From the cell containing the given text, extract its center point as (x, y) coordinate. 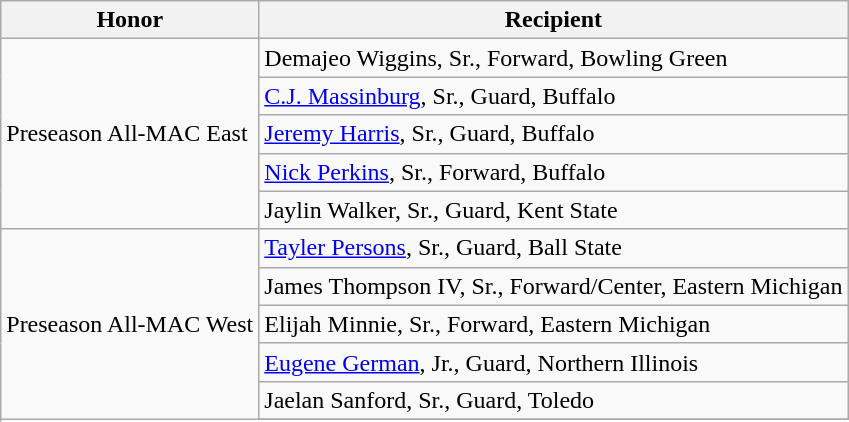
Jaylin Walker, Sr., Guard, Kent State (554, 210)
Jaelan Sanford, Sr., Guard, Toledo (554, 400)
James Thompson IV, Sr., Forward/Center, Eastern Michigan (554, 286)
Eugene German, Jr., Guard, Northern Illinois (554, 362)
C.J. Massinburg, Sr., Guard, Buffalo (554, 96)
Preseason All-MAC East (130, 134)
Demajeo Wiggins, Sr., Forward, Bowling Green (554, 58)
Tayler Persons, Sr., Guard, Ball State (554, 248)
Elijah Minnie, Sr., Forward, Eastern Michigan (554, 324)
Honor (130, 20)
Nick Perkins, Sr., Forward, Buffalo (554, 172)
Recipient (554, 20)
Jeremy Harris, Sr., Guard, Buffalo (554, 134)
Preseason All-MAC West (130, 324)
